Pinpoint the cell where the given text exists, returning its [X, Y] midpoint coordinate. 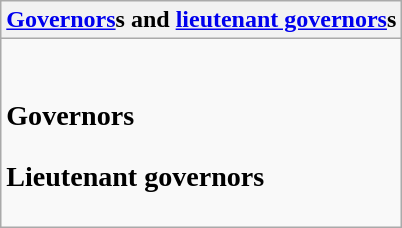
GovernorsLieutenant governors [202, 133]
Governorss and lieutenant governorss [202, 20]
